Identify which cell holds the provided text, then report its (x, y) central coordinate. 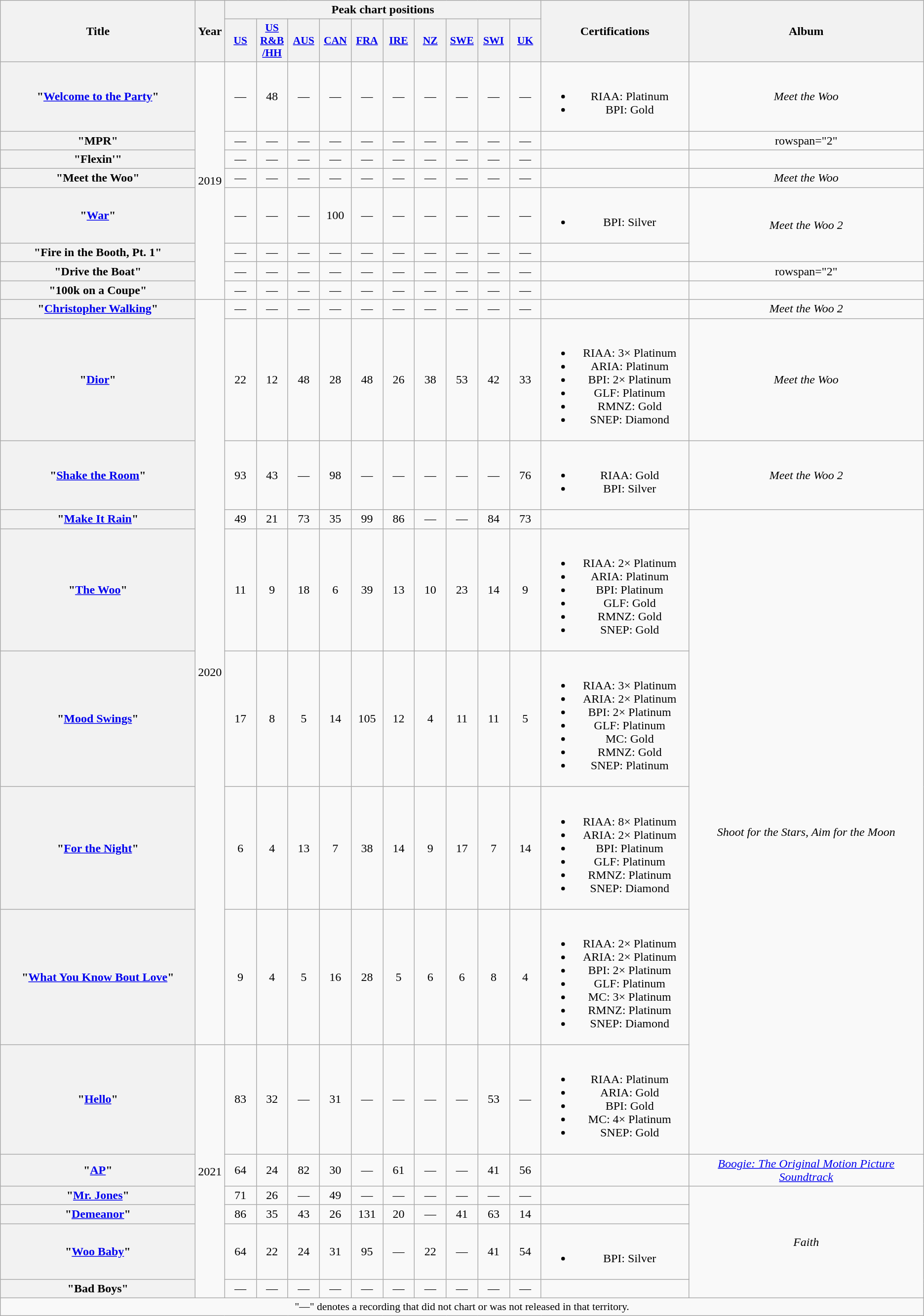
UK (525, 40)
20 (399, 1214)
USR&B/HH (272, 40)
Year (210, 32)
"Demeanor" (98, 1214)
82 (304, 1169)
SWI (494, 40)
71 (240, 1196)
"Welcome to the Party" (98, 96)
RIAA: PlatinumARIA: GoldBPI: GoldMC: 4× PlatinumSNEP: Gold (615, 1099)
"100k on a Coupe" (98, 290)
"Make It Rain" (98, 519)
AUS (304, 40)
56 (525, 1169)
NZ (430, 40)
Shoot for the Stars, Aim for the Moon (806, 832)
"Hello" (98, 1099)
95 (367, 1251)
"Drive the Boat" (98, 271)
RIAA: 3× PlatinumARIA: 2× PlatinumBPI: 2× PlatinumGLF: PlatinumMC: GoldRMNZ: GoldSNEP: Platinum (615, 718)
"MPR" (98, 141)
98 (335, 475)
21 (272, 519)
RIAA: 2× PlatinumARIA: PlatinumBPI: PlatinumGLF: GoldRMNZ: GoldSNEP: Gold (615, 590)
83 (240, 1099)
Album (806, 32)
18 (304, 590)
"Flexin'" (98, 159)
"The Woo" (98, 590)
23 (462, 590)
"Bad Boys" (98, 1289)
"Christopher Walking" (98, 309)
RIAA: 2× PlatinumARIA: 2× PlatinumBPI: 2× PlatinumGLF: PlatinumMC: 3× PlatinumRMNZ: PlatinumSNEP: Diamond (615, 977)
"Shake the Room" (98, 475)
93 (240, 475)
"Fire in the Booth, Pt. 1" (98, 253)
SWE (462, 40)
"For the Night" (98, 848)
54 (525, 1251)
61 (399, 1169)
42 (494, 379)
33 (525, 379)
CAN (335, 40)
30 (335, 1169)
FRA (367, 40)
Faith (806, 1242)
63 (494, 1214)
"Mr. Jones" (98, 1196)
RIAA: 3× PlatinumARIA: PlatinumBPI: 2× PlatinumGLF: PlatinumRMNZ: GoldSNEP: Diamond (615, 379)
76 (525, 475)
105 (367, 718)
2019 (210, 181)
RIAA: PlatinumBPI: Gold (615, 96)
32 (272, 1099)
16 (335, 977)
"Mood Swings" (98, 718)
10 (430, 590)
99 (367, 519)
2020 (210, 672)
"What You Know Bout Love" (98, 977)
"War" (98, 215)
2021 (210, 1171)
84 (494, 519)
100 (335, 215)
Title (98, 32)
"—" denotes a recording that did not chart or was not released in that territory. (462, 1307)
RIAA: 8× PlatinumARIA: 2× PlatinumBPI: PlatinumGLF: PlatinumRMNZ: PlatinumSNEP: Diamond (615, 848)
Certifications (615, 32)
131 (367, 1214)
39 (367, 590)
"Meet the Woo" (98, 178)
"Woo Baby" (98, 1251)
RIAA: GoldBPI: Silver (615, 475)
Peak chart positions (383, 10)
"AP" (98, 1169)
Boogie: The Original Motion Picture Soundtrack (806, 1169)
"Dior" (98, 379)
US (240, 40)
IRE (399, 40)
